For the text-containing cell, return its midpoint in [X, Y] coordinate format. 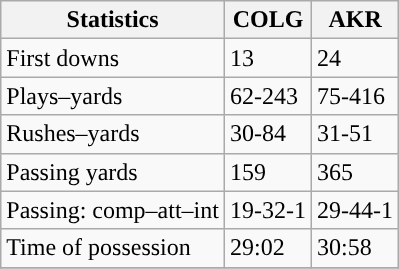
Passing yards [113, 172]
19-32-1 [268, 210]
COLG [268, 20]
Plays–yards [113, 96]
75-416 [356, 96]
62-243 [268, 96]
365 [356, 172]
13 [268, 58]
Rushes–yards [113, 134]
First downs [113, 58]
Passing: comp–att–int [113, 210]
29:02 [268, 248]
Time of possession [113, 248]
Statistics [113, 20]
AKR [356, 20]
29-44-1 [356, 210]
24 [356, 58]
30-84 [268, 134]
159 [268, 172]
30:58 [356, 248]
31-51 [356, 134]
